Return the [x, y] coordinate for the center point of the cell that contains the specified text.  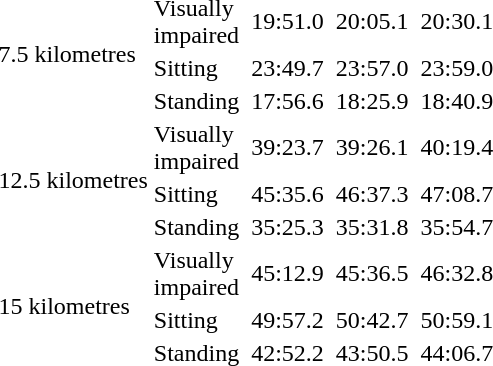
45:36.5 [372, 274]
45:12.9 [288, 274]
35:31.8 [372, 227]
50:42.7 [372, 320]
39:26.1 [372, 148]
17:56.6 [288, 101]
23:57.0 [372, 68]
39:23.7 [288, 148]
46:37.3 [372, 194]
35:25.3 [288, 227]
49:57.2 [288, 320]
18:25.9 [372, 101]
45:35.6 [288, 194]
23:49.7 [288, 68]
